Identify which cell holds the provided text, then report its (X, Y) central coordinate. 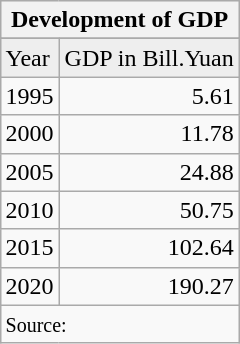
Development of GDP (120, 20)
24.88 (149, 172)
1995 (30, 96)
5.61 (149, 96)
GDP in Bill.Yuan (149, 58)
Year (30, 58)
2010 (30, 210)
50.75 (149, 210)
Source: (120, 324)
2015 (30, 248)
102.64 (149, 248)
2005 (30, 172)
2000 (30, 134)
11.78 (149, 134)
2020 (30, 286)
190.27 (149, 286)
